Return the (x, y) coordinate for the center point of the cell that contains the specified text.  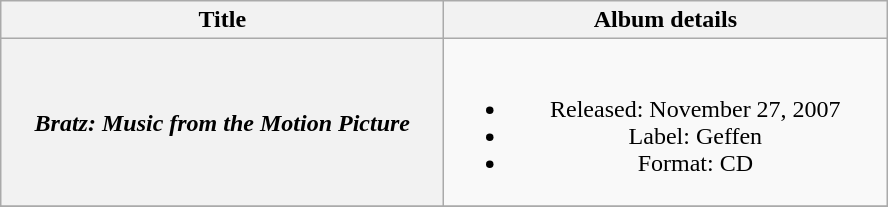
Album details (666, 20)
Bratz: Music from the Motion Picture (222, 122)
Title (222, 20)
Released: November 27, 2007Label: GeffenFormat: CD (666, 122)
